Detect which cell encompasses the target text, then output its [x, y] center coordinate. 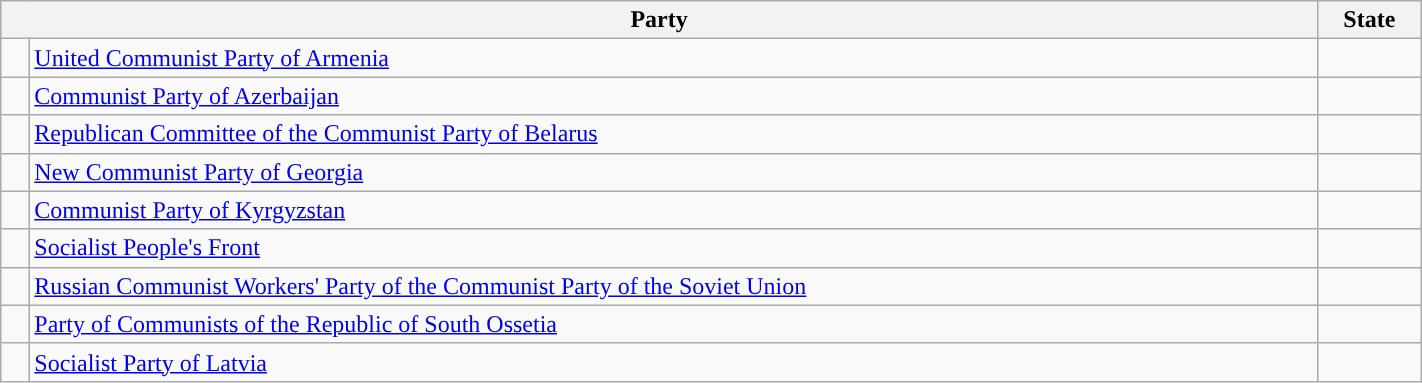
United Communist Party of Armenia [674, 58]
State [1369, 20]
Socialist Party of Latvia [674, 362]
Party of Communists of the Republic of South Ossetia [674, 324]
Russian Communist Workers' Party of the Communist Party of the Soviet Union [674, 286]
Socialist People's Front [674, 248]
Communist Party of Azerbaijan [674, 96]
Communist Party of Kyrgyzstan [674, 210]
New Communist Party of Georgia [674, 172]
Party [660, 20]
Republican Committee of the Communist Party of Belarus [674, 134]
